For the text-containing cell, return its midpoint in [x, y] coordinate format. 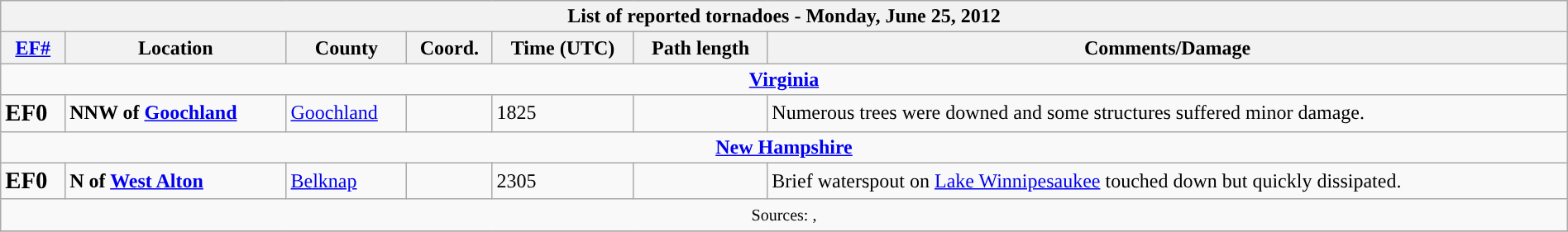
Comments/Damage [1168, 48]
Time (UTC) [562, 48]
EF# [33, 48]
County [347, 48]
Sources: , [784, 215]
Numerous trees were downed and some structures suffered minor damage. [1168, 113]
Location [175, 48]
Path length [700, 48]
1825 [562, 113]
List of reported tornadoes - Monday, June 25, 2012 [784, 17]
Belknap [347, 181]
N of West Alton [175, 181]
2305 [562, 181]
Brief waterspout on Lake Winnipesaukee touched down but quickly dissipated. [1168, 181]
Goochland [347, 113]
New Hampshire [784, 147]
Virginia [784, 79]
NNW of Goochland [175, 113]
Coord. [450, 48]
